Capture the cell that displays the provided text and extract its [x, y] central coordinate. 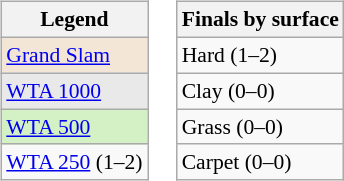
Finals by surface [260, 20]
Grand Slam [74, 55]
Legend [74, 20]
Carpet (0–0) [260, 162]
WTA 250 (1–2) [74, 162]
Clay (0–0) [260, 91]
WTA 500 [74, 127]
WTA 1000 [74, 91]
Grass (0–0) [260, 127]
Hard (1–2) [260, 55]
